Return the (x, y) coordinate for the center point of the cell that contains the specified text.  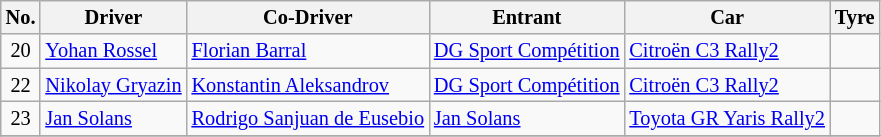
Car (726, 17)
Driver (113, 17)
Tyre (855, 17)
Entrant (526, 17)
Nikolay Gryazin (113, 85)
22 (21, 85)
Konstantin Aleksandrov (308, 85)
23 (21, 118)
Co-Driver (308, 17)
Yohan Rossel (113, 51)
Rodrigo Sanjuan de Eusebio (308, 118)
No. (21, 17)
20 (21, 51)
Florian Barral (308, 51)
Toyota GR Yaris Rally2 (726, 118)
